For the text-containing cell, return its midpoint in [x, y] coordinate format. 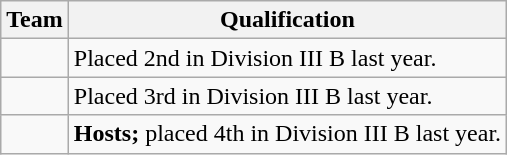
Hosts; placed 4th in Division III B last year. [287, 134]
Placed 2nd in Division III B last year. [287, 58]
Qualification [287, 20]
Team [35, 20]
Placed 3rd in Division III B last year. [287, 96]
